Identify which cell holds the provided text, then report its [x, y] central coordinate. 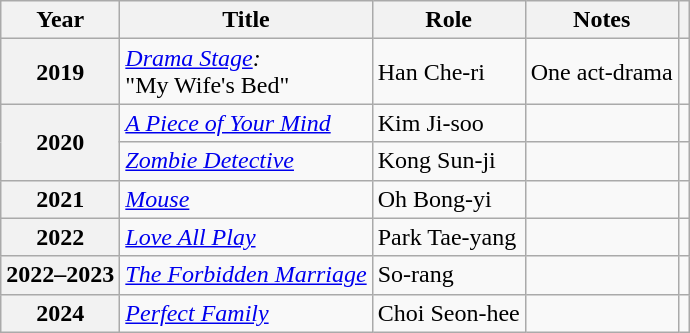
2024 [60, 313]
Perfect Family [246, 313]
2019 [60, 72]
Year [60, 20]
Title [246, 20]
Park Tae-yang [448, 237]
Kong Sun-ji [448, 161]
Choi Seon-hee [448, 313]
Oh Bong-yi [448, 199]
So-rang [448, 275]
Mouse [246, 199]
2022 [60, 237]
Kim Ji-soo [448, 123]
The Forbidden Marriage [246, 275]
2021 [60, 199]
2020 [60, 142]
Drama Stage:"My Wife's Bed" [246, 72]
Love All Play [246, 237]
Han Che-ri [448, 72]
Role [448, 20]
Zombie Detective [246, 161]
A Piece of Your Mind [246, 123]
One act-drama [602, 72]
Notes [602, 20]
2022–2023 [60, 275]
